For the text-containing cell, return its midpoint in (x, y) coordinate format. 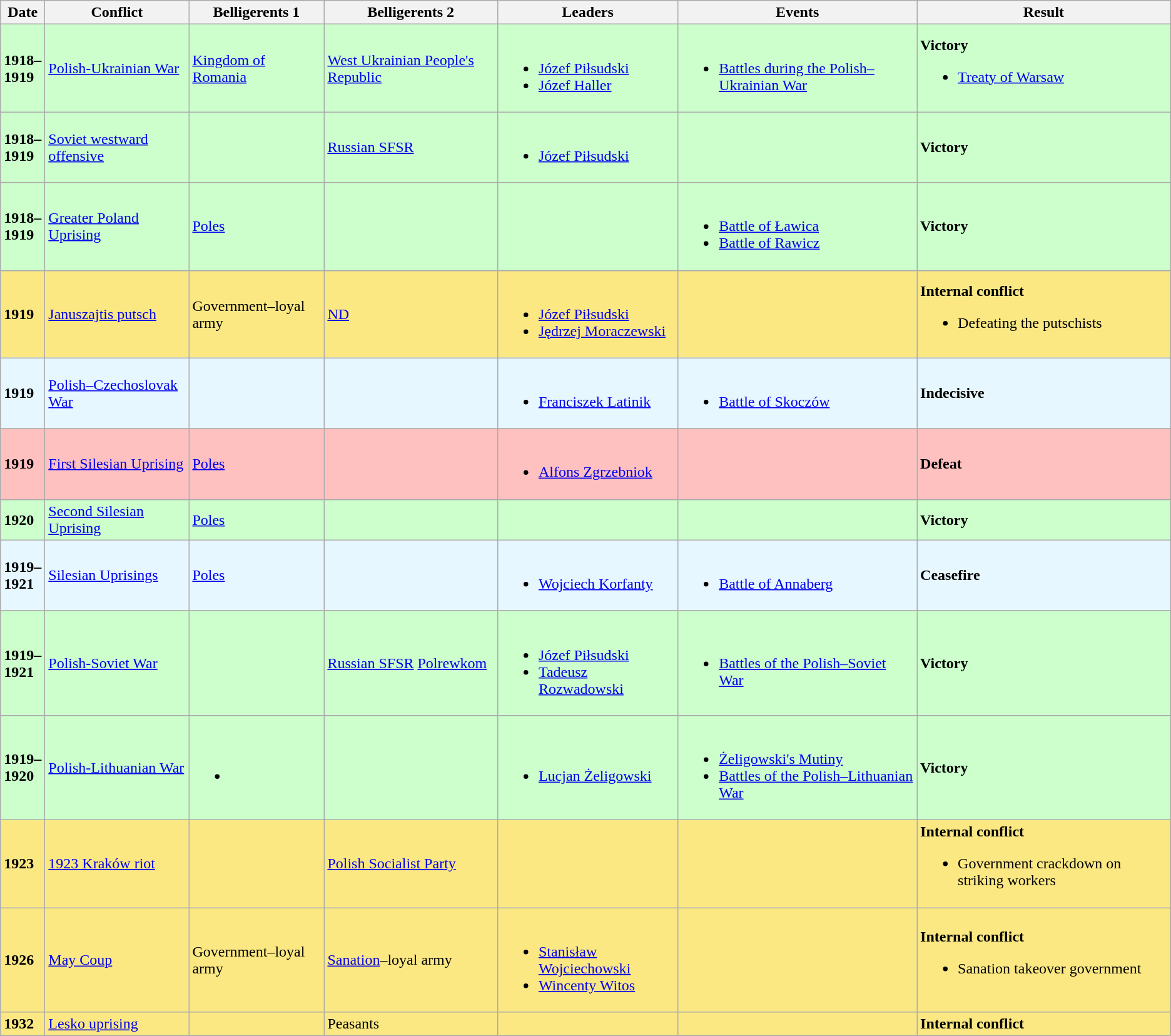
Result (1044, 13)
Belligerents 2 (410, 13)
Internal conflictDefeating the putschists (1044, 314)
Józef PiłsudskiJędrzej Moraczewski (587, 314)
Januszajtis putsch (117, 314)
Belligerents 1 (256, 13)
1926 (23, 960)
Józef Piłsudski (587, 148)
Russian SFSR (410, 148)
1923 Kraków riot (117, 863)
Internal conflictGovernment crackdown on striking workers (1044, 863)
Stanisław WojciechowskiWincenty Witos (587, 960)
Józef PiłsudskiJózef Haller (587, 68)
Sanation–loyal army (410, 960)
First Silesian Uprising (117, 464)
Polish–Czechoslovak War (117, 393)
Franciszek Latinik (587, 393)
Battle of Skoczów (798, 393)
Indecisive (1044, 393)
Peasants (410, 1024)
1923 (23, 863)
Soviet westward offensive (117, 148)
Defeat (1044, 464)
Polish Socialist Party (410, 863)
1932 (23, 1024)
Battles of the Polish–Soviet War (798, 663)
Greater Poland Uprising (117, 226)
Polish-Ukrainian War (117, 68)
ND (410, 314)
Lesko uprising (117, 1024)
Second Silesian Uprising (117, 519)
Kingdom of Romania (256, 68)
Battle of ŁawicaBattle of Rawicz (798, 226)
Ceasefire (1044, 576)
Polish-Soviet War (117, 663)
Events (798, 13)
Leaders (587, 13)
1919–1920 (23, 767)
Internal conflictSanation takeover government (1044, 960)
Lucjan Żeligowski (587, 767)
Alfons Zgrzebniok (587, 464)
Conflict (117, 13)
Wojciech Korfanty (587, 576)
May Coup (117, 960)
1920 (23, 519)
Polish-Lithuanian War (117, 767)
Battle of Annaberg (798, 576)
Battles during the Polish–Ukrainian War (798, 68)
Internal conflict (1044, 1024)
Żeligowski's MutinyBattles of the Polish–Lithuanian War (798, 767)
Silesian Uprisings (117, 576)
VictoryTreaty of Warsaw (1044, 68)
Russian SFSR Polrewkom (410, 663)
West Ukrainian People's Republic (410, 68)
Józef PiłsudskiTadeusz Rozwadowski (587, 663)
Date (23, 13)
